From the cell containing the given text, extract its center point as (x, y) coordinate. 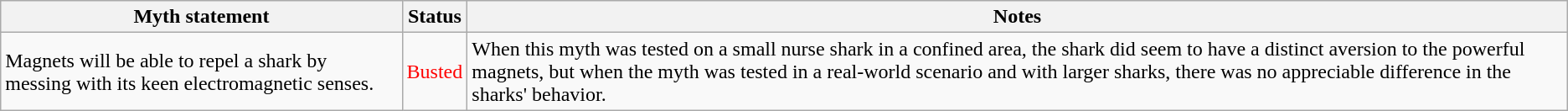
Myth statement (201, 17)
Magnets will be able to repel a shark by messing with its keen electromagnetic senses. (201, 71)
Notes (1017, 17)
Status (435, 17)
Busted (435, 71)
